Find where the given text appears and provide that cell's center as [X, Y] coordinate. 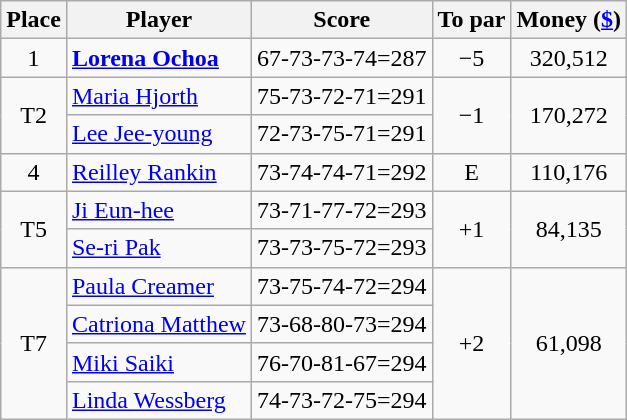
Lorena Ochoa [158, 58]
74-73-72-75=294 [342, 400]
75-73-72-71=291 [342, 96]
To par [472, 20]
73-73-75-72=293 [342, 248]
+2 [472, 343]
Linda Wessberg [158, 400]
−5 [472, 58]
−1 [472, 115]
Place [34, 20]
72-73-75-71=291 [342, 134]
Se-ri Pak [158, 248]
Ji Eun-hee [158, 210]
Catriona Matthew [158, 324]
170,272 [569, 115]
67-73-73-74=287 [342, 58]
61,098 [569, 343]
84,135 [569, 229]
Score [342, 20]
Miki Saiki [158, 362]
73-71-77-72=293 [342, 210]
T2 [34, 115]
Money ($) [569, 20]
110,176 [569, 172]
73-74-74-71=292 [342, 172]
1 [34, 58]
Maria Hjorth [158, 96]
Lee Jee-young [158, 134]
76-70-81-67=294 [342, 362]
Reilley Rankin [158, 172]
73-68-80-73=294 [342, 324]
320,512 [569, 58]
+1 [472, 229]
Player [158, 20]
T5 [34, 229]
E [472, 172]
73-75-74-72=294 [342, 286]
Paula Creamer [158, 286]
T7 [34, 343]
4 [34, 172]
